Find where the given text appears and provide that cell's center as (X, Y) coordinate. 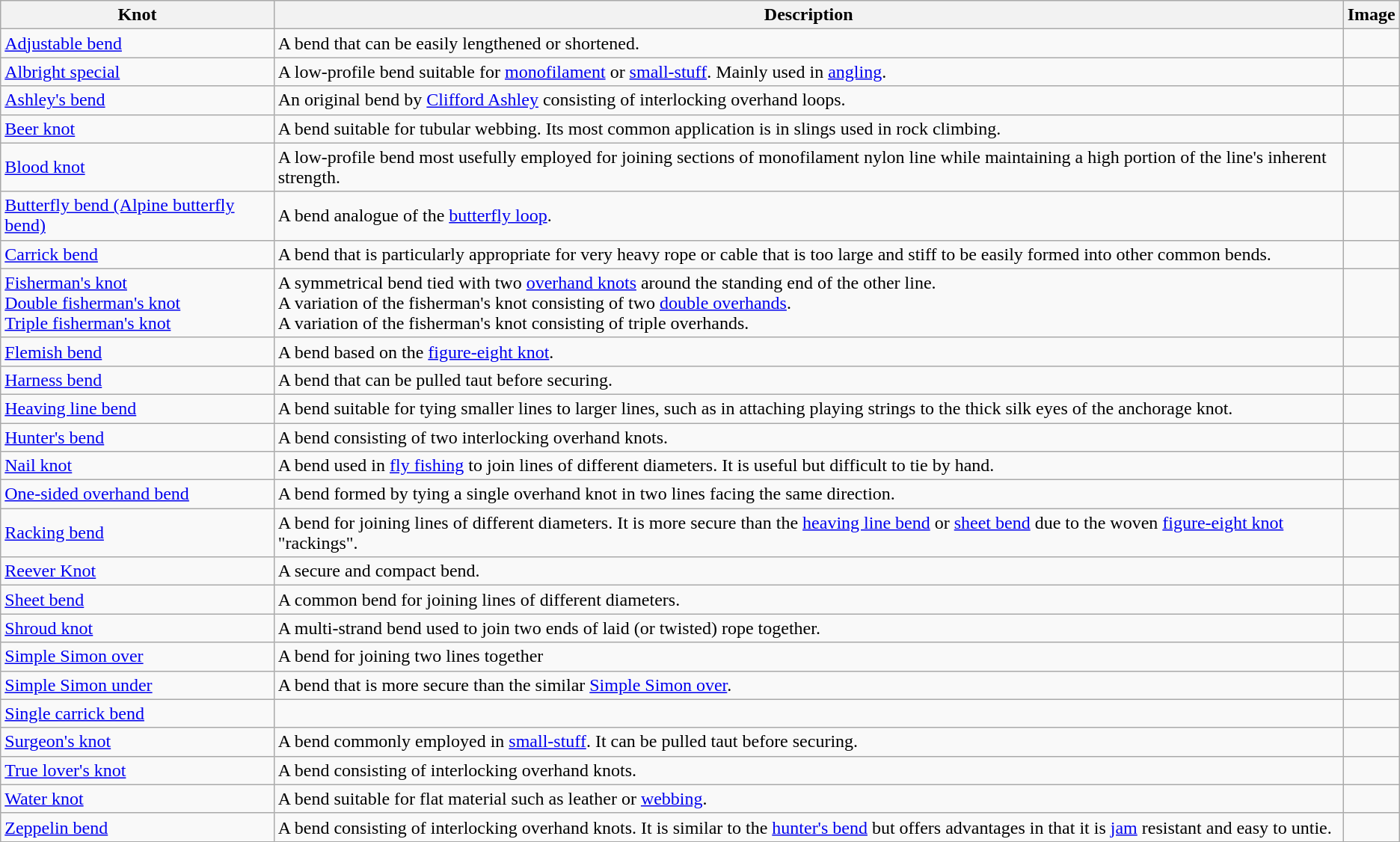
One-sided overhand bend (138, 494)
Carrick bend (138, 254)
Butterfly bend (Alpine butterfly bend) (138, 215)
Single carrick bend (138, 713)
Fisherman's knotDouble fisherman's knotTriple fisherman's knot (138, 303)
Adjustable bend (138, 43)
Image (1372, 15)
Description (808, 15)
Hunter's bend (138, 437)
Sheet bend (138, 600)
A bend suitable for tying smaller lines to larger lines, such as in attaching playing strings to the thick silk eyes of the anchorage knot. (808, 408)
A multi-strand bend used to join two ends of laid (or twisted) rope together. (808, 628)
Beer knot (138, 129)
A bend that can be pulled taut before securing. (808, 380)
A bend that is more secure than the similar Simple Simon over. (808, 685)
A bend formed by tying a single overhand knot in two lines facing the same direction. (808, 494)
Knot (138, 15)
Blood knot (138, 168)
A bend that is particularly appropriate for very heavy rope or cable that is too large and stiff to be easily formed into other common bends. (808, 254)
Shroud knot (138, 628)
A common bend for joining lines of different diameters. (808, 600)
A bend used in fly fishing to join lines of different diameters. It is useful but difficult to tie by hand. (808, 466)
Water knot (138, 799)
A bend suitable for flat material such as leather or webbing. (808, 799)
A bend based on the figure-eight knot. (808, 351)
Albright special (138, 72)
Harness bend (138, 380)
Flemish bend (138, 351)
A bend for joining two lines together (808, 657)
Simple Simon under (138, 685)
A bend consisting of interlocking overhand knots. (808, 770)
Simple Simon over (138, 657)
A bend commonly employed in small-stuff. It can be pulled taut before securing. (808, 742)
True lover's knot (138, 770)
A bend consisting of two interlocking overhand knots. (808, 437)
Heaving line bend (138, 408)
Ashley's bend (138, 100)
A bend suitable for tubular webbing. Its most common application is in slings used in rock climbing. (808, 129)
Nail knot (138, 466)
Zeppelin bend (138, 827)
An original bend by Clifford Ashley consisting of interlocking overhand loops. (808, 100)
A secure and compact bend. (808, 571)
Surgeon's knot (138, 742)
A low-profile bend suitable for monofilament or small-stuff. Mainly used in angling. (808, 72)
A bend that can be easily lengthened or shortened. (808, 43)
A bend analogue of the butterfly loop. (808, 215)
Racking bend (138, 532)
Reever Knot (138, 571)
